Return [X, Y] of the center of cell containing provided text 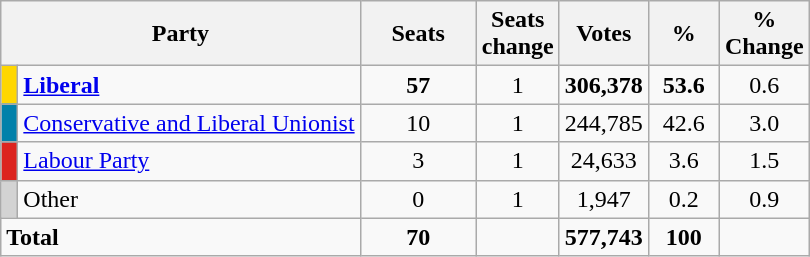
70 [418, 237]
0.2 [684, 199]
% [684, 34]
Conservative and Liberal Unionist [189, 123]
Other [189, 199]
100 [684, 237]
3.0 [764, 123]
306,378 [604, 85]
0 [418, 199]
Liberal [189, 85]
244,785 [604, 123]
53.6 [684, 85]
Labour Party [189, 161]
10 [418, 123]
Total [180, 237]
Seats [418, 34]
Seats change [518, 34]
42.6 [684, 123]
3 [418, 161]
1,947 [604, 199]
3.6 [684, 161]
577,743 [604, 237]
Votes [604, 34]
1.5 [764, 161]
Party [180, 34]
0.6 [764, 85]
0.9 [764, 199]
57 [418, 85]
% Change [764, 34]
24,633 [604, 161]
